Output the (X, Y) coordinate of the center of the cell containing the given text.  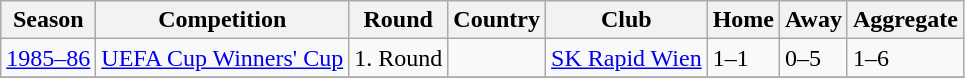
Away (814, 20)
1–6 (905, 58)
Season (48, 20)
1985–86 (48, 58)
0–5 (814, 58)
Aggregate (905, 20)
Country (497, 20)
UEFA Cup Winners' Cup (222, 58)
Competition (222, 20)
Club (627, 20)
Home (743, 20)
Round (398, 20)
1. Round (398, 58)
SK Rapid Wien (627, 58)
1–1 (743, 58)
